Find where the given text appears and provide that cell's center as [x, y] coordinate. 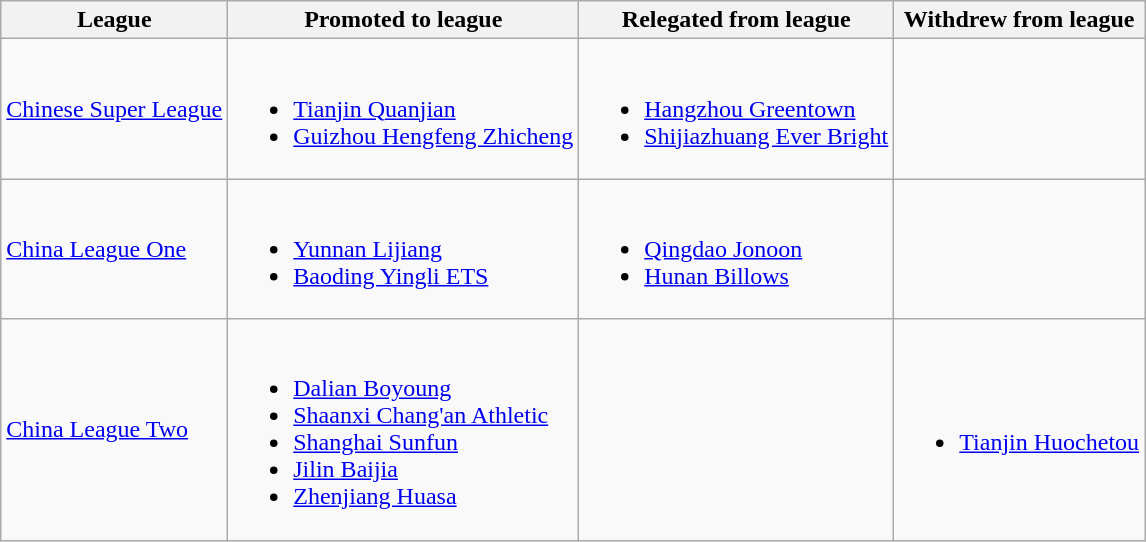
Withdrew from league [1020, 20]
Tianjin QuanjianGuizhou Hengfeng Zhicheng [404, 109]
Tianjin Huochetou [1020, 430]
League [114, 20]
Promoted to league [404, 20]
Relegated from league [736, 20]
China League One [114, 249]
China League Two [114, 430]
Dalian BoyoungShaanxi Chang'an AthleticShanghai SunfunJilin BaijiaZhenjiang Huasa [404, 430]
Qingdao JonoonHunan Billows [736, 249]
Chinese Super League [114, 109]
Yunnan LijiangBaoding Yingli ETS [404, 249]
Hangzhou GreentownShijiazhuang Ever Bright [736, 109]
